Identify which cell holds the provided text, then report its [X, Y] central coordinate. 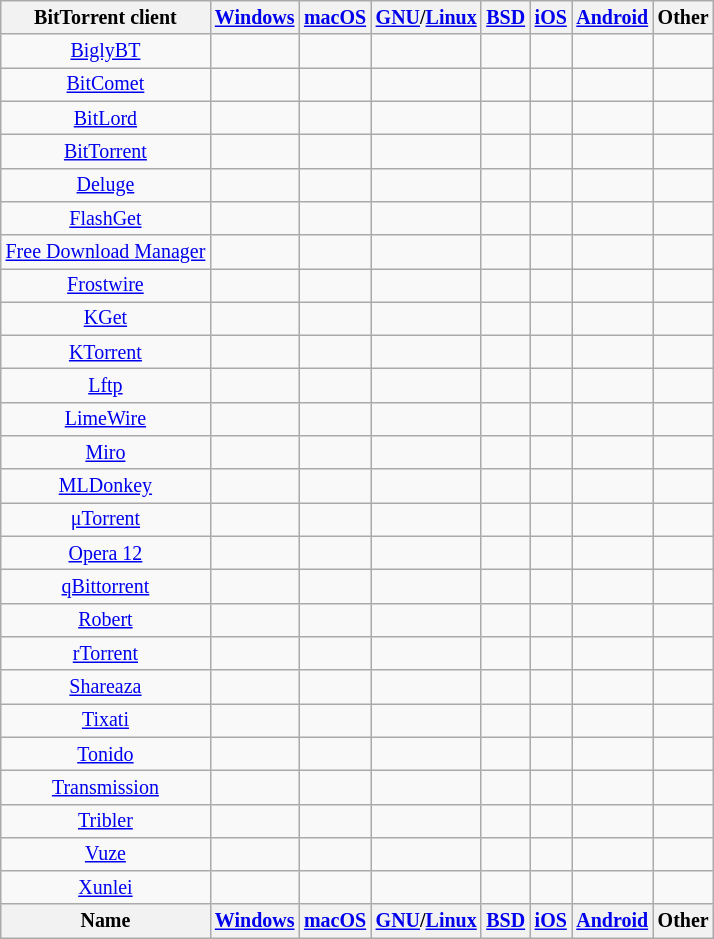
MLDonkey [106, 486]
Deluge [106, 184]
BiglyBT [106, 52]
Lftp [106, 386]
BitTorrent client [106, 18]
KTorrent [106, 352]
FlashGet [106, 218]
LimeWire [106, 420]
rTorrent [106, 654]
Robert [106, 620]
BitTorrent [106, 152]
Transmission [106, 788]
BitLord [106, 118]
Name [106, 922]
Tonido [106, 754]
Miro [106, 452]
Shareaza [106, 686]
qBittorrent [106, 586]
μTorrent [106, 520]
Opera 12 [106, 554]
Frostwire [106, 286]
Tribler [106, 820]
BitComet [106, 84]
Vuze [106, 854]
Free Download Manager [106, 252]
Xunlei [106, 888]
Tixati [106, 720]
KGet [106, 318]
